Detect which cell encompasses the target text, then output its (X, Y) center coordinate. 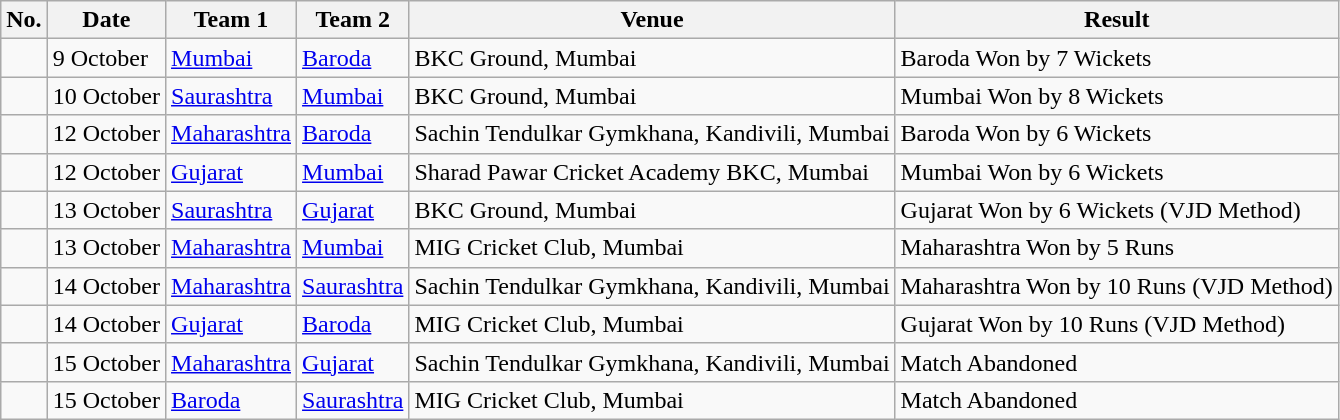
Date (106, 20)
Sharad Pawar Cricket Academy BKC, Mumbai (652, 172)
Maharashtra Won by 5 Runs (1116, 248)
Maharashtra Won by 10 Runs (VJD Method) (1116, 286)
Mumbai Won by 6 Wickets (1116, 172)
No. (24, 20)
Baroda Won by 6 Wickets (1116, 134)
Mumbai Won by 8 Wickets (1116, 96)
Gujarat Won by 6 Wickets (VJD Method) (1116, 210)
Venue (652, 20)
Baroda Won by 7 Wickets (1116, 58)
10 October (106, 96)
Gujarat Won by 10 Runs (VJD Method) (1116, 324)
Result (1116, 20)
9 October (106, 58)
Team 2 (353, 20)
Team 1 (232, 20)
